Detect which cell encompasses the target text, then output its (x, y) center coordinate. 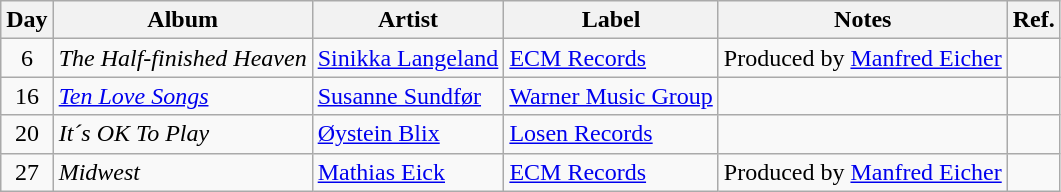
20 (27, 134)
It´s OK To Play (182, 134)
Ten Love Songs (182, 96)
Album (182, 20)
Losen Records (611, 134)
Ref. (1034, 20)
6 (27, 58)
Warner Music Group (611, 96)
Label (611, 20)
Mathias Eick (408, 172)
16 (27, 96)
Day (27, 20)
The Half-finished Heaven (182, 58)
Susanne Sundfør (408, 96)
Midwest (182, 172)
27 (27, 172)
Artist (408, 20)
Øystein Blix (408, 134)
Sinikka Langeland (408, 58)
Notes (862, 20)
